For the text-containing cell, return its midpoint in [x, y] coordinate format. 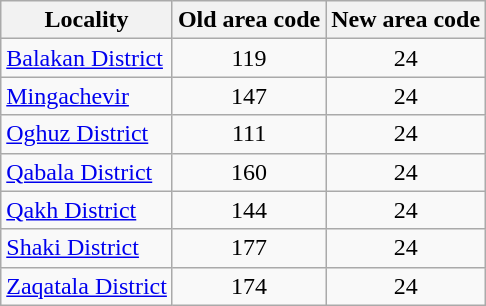
Balakan District [87, 58]
111 [248, 134]
Zaqatala District [87, 286]
Oghuz District [87, 134]
New area code [406, 20]
Old area code [248, 20]
144 [248, 210]
119 [248, 58]
147 [248, 96]
174 [248, 286]
Qakh District [87, 210]
177 [248, 248]
Locality [87, 20]
Mingachevir [87, 96]
Qabala District [87, 172]
160 [248, 172]
Shaki District [87, 248]
